Search for the cell housing the specified text and yield its (X, Y) center coordinate. 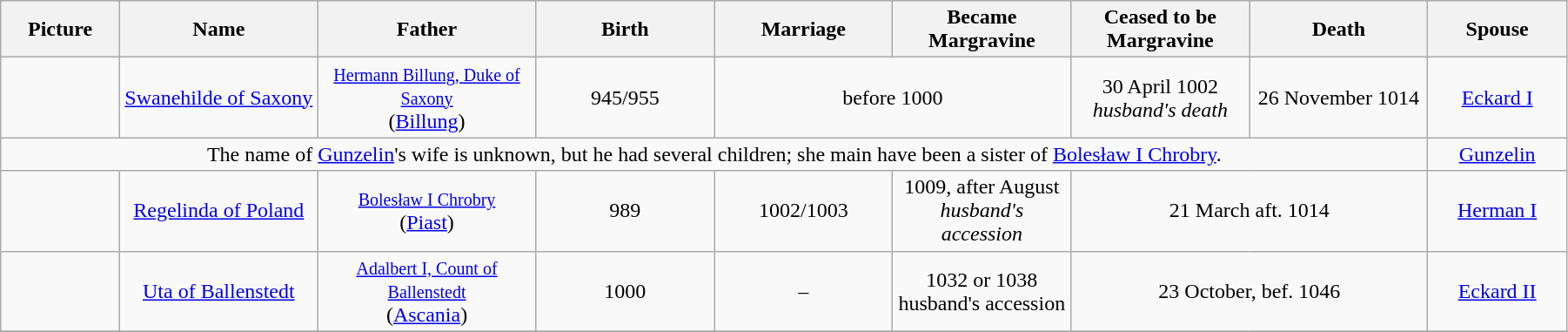
Bolesław I Chrobry(Piast) (426, 211)
Herman I (1498, 211)
Swanehilde of Saxony (218, 98)
30 April 1002husband's death (1161, 98)
Father (426, 30)
1009, after Augusthusband's accession (982, 211)
21 March aft. 1014 (1250, 211)
Gunzelin (1498, 154)
1000 (625, 291)
Eckard I (1498, 98)
Birth (625, 30)
Ceased to be Margravine (1161, 30)
Became Margravine (982, 30)
1002/1003 (804, 211)
945/955 (625, 98)
Uta of Ballenstedt (218, 291)
Eckard II (1498, 291)
Spouse (1498, 30)
23 October, bef. 1046 (1250, 291)
– (804, 291)
Death (1338, 30)
989 (625, 211)
1032 or 1038husband's accession (982, 291)
The name of Gunzelin's wife is unknown, but he had several children; she main have been a sister of Bolesław I Chrobry. (714, 154)
Marriage (804, 30)
Picture (61, 30)
26 November 1014 (1338, 98)
Adalbert I, Count of Ballenstedt(Ascania) (426, 291)
before 1000 (893, 98)
Hermann Billung, Duke of Saxony(Billung) (426, 98)
Name (218, 30)
Regelinda of Poland (218, 211)
